Extract the [x, y] coordinate from the center of the cell holding the provided text.  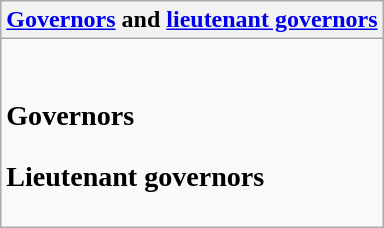
Governors and lieutenant governors [192, 20]
GovernorsLieutenant governors [192, 133]
